Extract the (x, y) coordinate from the center of the cell holding the provided text.  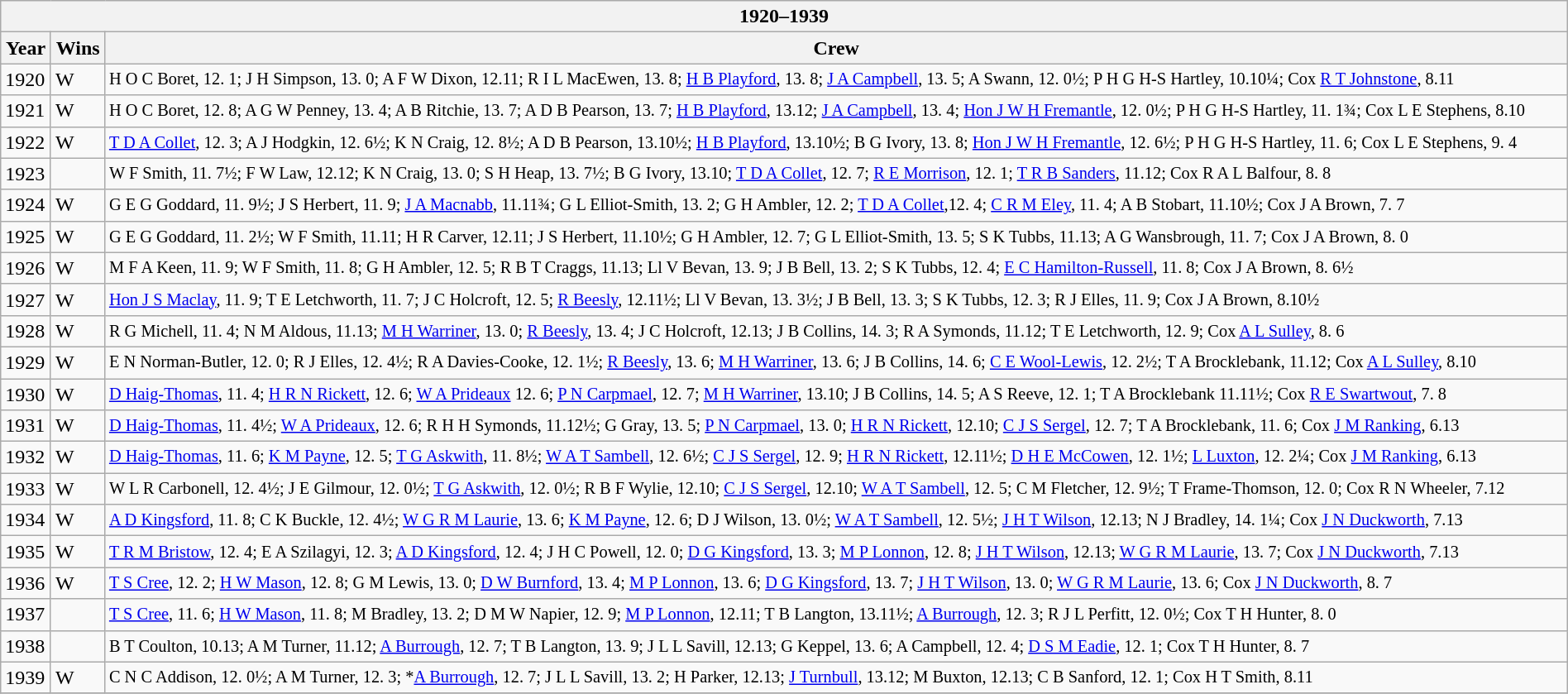
1930 (26, 395)
1933 (26, 489)
Crew (836, 48)
1934 (26, 520)
1935 (26, 552)
Year (26, 48)
1929 (26, 362)
1921 (26, 111)
1931 (26, 426)
1923 (26, 174)
1938 (26, 646)
1939 (26, 677)
1924 (26, 205)
1920–1939 (784, 17)
1928 (26, 331)
1936 (26, 583)
1920 (26, 79)
1937 (26, 615)
1926 (26, 268)
1927 (26, 299)
Wins (78, 48)
1925 (26, 237)
1932 (26, 457)
1922 (26, 142)
